For the text-containing cell, return its midpoint in (x, y) coordinate format. 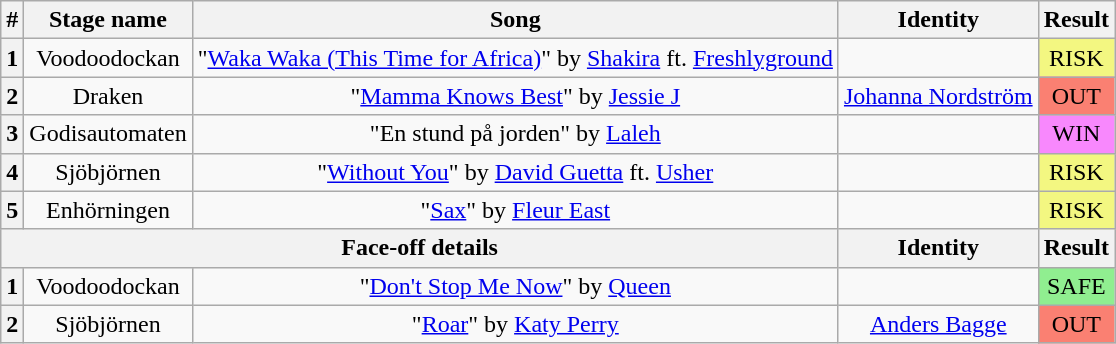
Draken (108, 96)
SAFE (1076, 286)
"Roar" by Katy Perry (515, 324)
Godisautomaten (108, 134)
Song (515, 20)
"Mamma Knows Best" by Jessie J (515, 96)
WIN (1076, 134)
"Without You" by David Guetta ft. Usher (515, 172)
"Sax" by Fleur East (515, 210)
Enhörningen (108, 210)
Anders Bagge (938, 324)
3 (12, 134)
4 (12, 172)
Johanna Nordström (938, 96)
Face-off details (420, 248)
5 (12, 210)
"Waka Waka (This Time for Africa)" by Shakira ft. Freshlyground (515, 58)
"Don't Stop Me Now" by Queen (515, 286)
Stage name (108, 20)
"En stund på jorden" by Laleh (515, 134)
# (12, 20)
